Provide the (X, Y) coordinate of the cell's center where the given text is located.  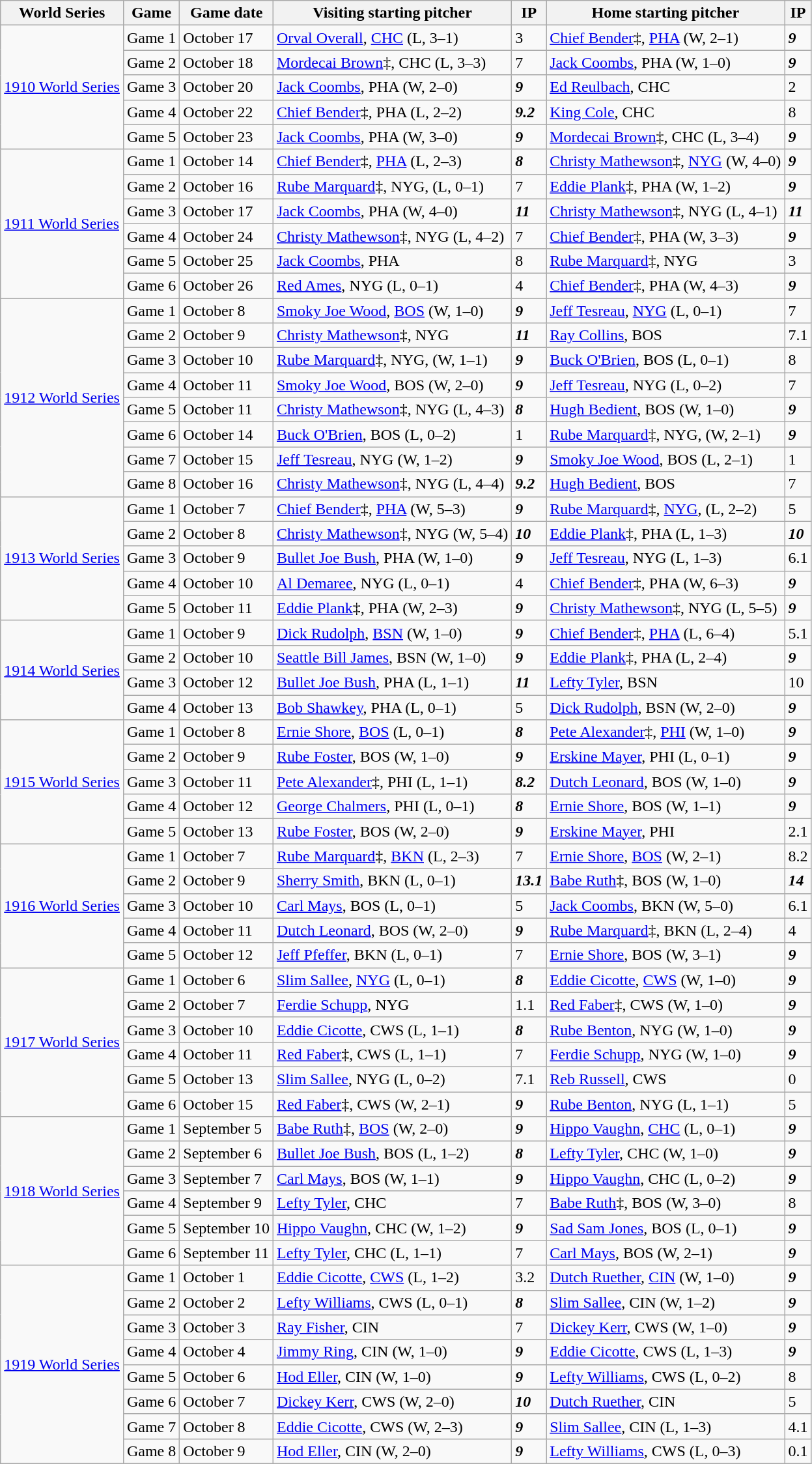
Lefty Williams, CWS (L, 0–1) (392, 1302)
2 (798, 87)
1915 World Series (63, 782)
Rube Benton, NYG (W, 1–0) (665, 1029)
October 18 (227, 63)
1916 World Series (63, 906)
September 9 (227, 1203)
Eddie Cicotte, CWS (W, 1–0) (665, 980)
Rube Marquard‡, NYG (665, 261)
Bullet Joe Bush, PHA (W, 1–0) (392, 558)
1919 World Series (63, 1364)
Eddie Cicotte, CWS (L, 1–2) (392, 1278)
Ernie Shore, BOS (W, 3–1) (665, 955)
Erskine Mayer, PHI (665, 831)
Rube Benton, NYG (L, 1–1) (665, 1104)
Buck O'Brien, BOS (L, 0–2) (392, 435)
Jeff Tesreau, NYG (W, 1–2) (392, 459)
Christy Mathewson‡, NYG (W, 5–4) (392, 534)
Dick Rudolph, BSN (W, 2–0) (665, 707)
Hod Eller, CIN (W, 1–0) (392, 1377)
4.1 (798, 1426)
October 4 (227, 1352)
0.1 (798, 1451)
September 11 (227, 1253)
5.1 (798, 633)
Chief Bender‡, PHA (W, 2–1) (665, 38)
Ed Reulbach, CHC (665, 87)
13.1 (529, 881)
1912 World Series (63, 397)
Lefty Tyler, CHC (392, 1203)
Jeff Tesreau, NYG (L, 0–2) (665, 385)
October 2 (227, 1302)
1918 World Series (63, 1191)
Pete Alexander‡, PHI (L, 1–1) (392, 782)
Chief Bender‡, PHA (W, 6–3) (665, 583)
14 (798, 881)
September 10 (227, 1228)
Dickey Kerr, CWS (W, 1–0) (665, 1327)
Eddie Plank‡, PHA (W, 1–2) (665, 186)
Red Ames, NYG (L, 0–1) (392, 285)
Eddie Plank‡, PHA (W, 2–3) (392, 608)
Rube Foster, BOS (W, 2–0) (392, 831)
Ernie Shore, BOS (W, 1–1) (665, 807)
Babe Ruth‡, BOS (W, 2–0) (392, 1129)
Game date (227, 13)
Slim Sallee, NYG (L, 0–1) (392, 980)
Christy Mathewson‡, NYG (L, 4–2) (392, 236)
Babe Ruth‡, BOS (W, 1–0) (665, 881)
Jack Coombs, PHA (392, 261)
Jeff Tesreau, NYG (L, 1–3) (665, 558)
Rube Marquard‡, NYG, (W, 1–1) (392, 360)
Ferdie Schupp, NYG (392, 1005)
Chief Bender‡, PHA (W, 3–3) (665, 236)
1913 World Series (63, 558)
0 (798, 1079)
Sad Sam Jones, BOS (L, 0–1) (665, 1228)
October 22 (227, 112)
Chief Bender‡, PHA (L, 2–2) (392, 112)
October 3 (227, 1327)
Jeff Pfeffer, BKN (L, 0–1) (392, 955)
1910 World Series (63, 87)
October 20 (227, 87)
Dickey Kerr, CWS (W, 2–0) (392, 1401)
Reb Russell, CWS (665, 1079)
Erskine Mayer, PHI (L, 0–1) (665, 757)
Buck O'Brien, BOS (L, 0–1) (665, 360)
Lefty Tyler, BSN (665, 682)
Red Faber‡, CWS (W, 2–1) (392, 1104)
Seattle Bill James, BSN (W, 1–0) (392, 657)
Red Faber‡, CWS (L, 1–1) (392, 1054)
Game (151, 13)
Carl Mays, BOS (L, 0–1) (392, 906)
Hugh Bedient, BOS (665, 484)
October 23 (227, 137)
Ernie Shore, BOS (L, 0–1) (392, 732)
Smoky Joe Wood, BOS (W, 2–0) (392, 385)
October 1 (227, 1278)
Rube Marquard‡, BKN (L, 2–4) (665, 930)
Slim Sallee, NYG (L, 0–2) (392, 1079)
October 26 (227, 285)
Jack Coombs, PHA (W, 2–0) (392, 87)
Dutch Leonard, BOS (W, 1–0) (665, 782)
Smoky Joe Wood, BOS (W, 1–0) (392, 311)
Slim Sallee, CIN (W, 1–2) (665, 1302)
Carl Mays, BOS (W, 1–1) (392, 1179)
Christy Mathewson‡, NYG (L, 4–4) (392, 484)
Lefty Tyler, CHC (L, 1–1) (392, 1253)
Rube Marquard‡, NYG, (W, 2–1) (665, 435)
Hippo Vaughn, CHC (L, 0–2) (665, 1179)
Chief Bender‡, PHA (W, 5–3) (392, 509)
Mordecai Brown‡, CHC (L, 3–3) (392, 63)
Dick Rudolph, BSN (W, 1–0) (392, 633)
Jack Coombs, PHA (W, 4–0) (392, 211)
Dutch Ruether, CIN (665, 1401)
September 5 (227, 1129)
Christy Mathewson‡, NYG (L, 5–5) (665, 608)
Eddie Cicotte, CWS (W, 2–3) (392, 1426)
3.2 (529, 1278)
Visiting starting pitcher (392, 13)
Jimmy Ring, CIN (W, 1–0) (392, 1352)
Home starting pitcher (665, 13)
Bullet Joe Bush, BOS (L, 1–2) (392, 1154)
Orval Overall, CHC (L, 3–1) (392, 38)
Rube Marquard‡, NYG, (L, 2–2) (665, 509)
Hippo Vaughn, CHC (W, 1–2) (392, 1228)
Carl Mays, BOS (W, 2–1) (665, 1253)
1914 World Series (63, 670)
Christy Mathewson‡, NYG (L, 4–1) (665, 211)
Bullet Joe Bush, PHA (L, 1–1) (392, 682)
Dutch Ruether, CIN (W, 1–0) (665, 1278)
Smoky Joe Wood, BOS (L, 2–1) (665, 459)
Jack Coombs, PHA (W, 3–0) (392, 137)
Rube Marquard‡, NYG, (L, 0–1) (392, 186)
Eddie Plank‡, PHA (L, 1–3) (665, 534)
Lefty Williams, CWS (L, 0–2) (665, 1377)
Ferdie Schupp, NYG (W, 1–0) (665, 1054)
1917 World Series (63, 1042)
Chief Bender‡, PHA (W, 4–3) (665, 285)
Rube Marquard‡, BKN (L, 2–3) (392, 856)
Dutch Leonard, BOS (W, 2–0) (392, 930)
1911 World Series (63, 223)
Bob Shawkey, PHA (L, 0–1) (392, 707)
Chief Bender‡, PHA (L, 6–4) (665, 633)
Slim Sallee, CIN (L, 1–3) (665, 1426)
Eddie Cicotte, CWS (L, 1–3) (665, 1352)
October 25 (227, 261)
1.1 (529, 1005)
Red Faber‡, CWS (W, 1–0) (665, 1005)
Sherry Smith, BKN (L, 0–1) (392, 881)
Mordecai Brown‡, CHC (L, 3–4) (665, 137)
Al Demaree, NYG (L, 0–1) (392, 583)
Jeff Tesreau, NYG (L, 0–1) (665, 311)
Hod Eller, CIN (W, 2–0) (392, 1451)
Lefty Williams, CWS (L, 0–3) (665, 1451)
Eddie Cicotte, CWS (L, 1–1) (392, 1029)
September 7 (227, 1179)
Hippo Vaughn, CHC (L, 0–1) (665, 1129)
Lefty Tyler, CHC (W, 1–0) (665, 1154)
Christy Mathewson‡, NYG (392, 336)
Christy Mathewson‡, NYG (L, 4–3) (392, 410)
Ray Collins, BOS (665, 336)
Ernie Shore, BOS (W, 2–1) (665, 856)
World Series (63, 13)
Babe Ruth‡, BOS (W, 3–0) (665, 1203)
Jack Coombs, BKN (W, 5–0) (665, 906)
Christy Mathewson‡, NYG (W, 4–0) (665, 162)
Ray Fisher, CIN (392, 1327)
Hugh Bedient, BOS (W, 1–0) (665, 410)
King Cole, CHC (665, 112)
Eddie Plank‡, PHA (L, 2–4) (665, 657)
Jack Coombs, PHA (W, 1–0) (665, 63)
Pete Alexander‡, PHI (W, 1–0) (665, 732)
October 24 (227, 236)
Chief Bender‡, PHA (L, 2–3) (392, 162)
September 6 (227, 1154)
2.1 (798, 831)
George Chalmers, PHI (L, 0–1) (392, 807)
Rube Foster, BOS (W, 1–0) (392, 757)
